Return (X, Y) of the center of cell containing provided text 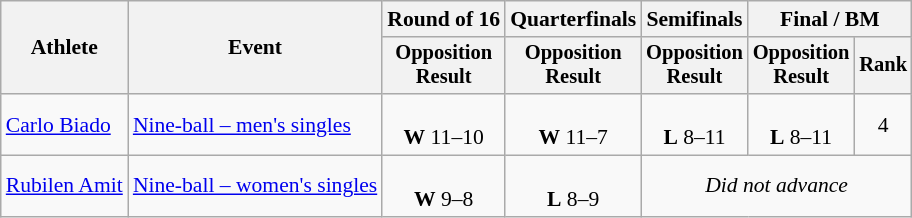
L 8–9 (573, 186)
Round of 16 (444, 19)
Rubilen Amit (64, 186)
W 11–10 (444, 124)
Nine-ball – men's singles (255, 124)
Carlo Biado (64, 124)
Quarterfinals (573, 19)
Athlete (64, 48)
Did not advance (776, 186)
Event (255, 48)
W 11–7 (573, 124)
Rank (883, 66)
Nine-ball – women's singles (255, 186)
4 (883, 124)
Final / BM (830, 19)
W 9–8 (444, 186)
Semifinals (694, 19)
